Find where the given text appears and provide that cell's center as (X, Y) coordinate. 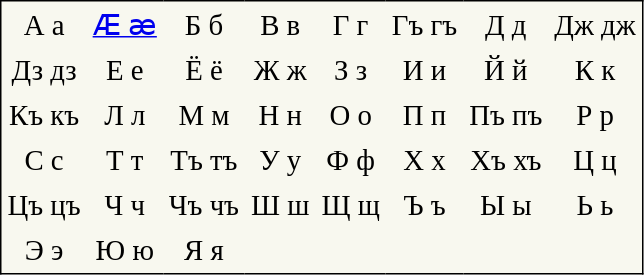
Л л (125, 116)
Цъ цъ (44, 206)
Р р (595, 116)
Н н (280, 116)
Къ къ (44, 116)
Тъ тъ (204, 160)
Ё ё (204, 70)
Ц ц (595, 160)
Дж дж (595, 24)
Т т (125, 160)
Ю ю (125, 251)
Э э (44, 251)
У у (280, 160)
Ы ы (506, 206)
Е е (125, 70)
П п (424, 116)
З з (350, 70)
Ж ж (280, 70)
С с (44, 160)
В в (280, 24)
Ь ь (595, 206)
М м (204, 116)
Ъ ъ (424, 206)
Я я (204, 251)
Гъ гъ (424, 24)
Б б (204, 24)
Ӕ ӕ (125, 24)
Й й (506, 70)
Х х (424, 160)
Дз дз (44, 70)
Д д (506, 24)
Г г (350, 24)
Пъ пъ (506, 116)
Ч ч (125, 206)
О о (350, 116)
Ф ф (350, 160)
А а (44, 24)
Ш ш (280, 206)
К к (595, 70)
Чъ чъ (204, 206)
Щ щ (350, 206)
И и (424, 70)
Хъ хъ (506, 160)
